Output the (x, y) coordinate of the center of the cell containing the given text.  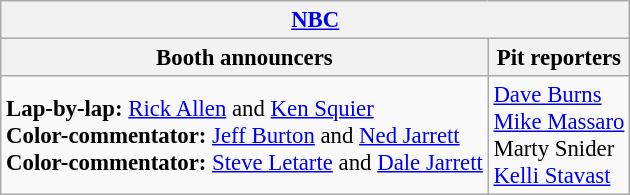
Dave BurnsMike MassaroMarty SniderKelli Stavast (559, 136)
Booth announcers (244, 58)
Lap-by-lap: Rick Allen and Ken SquierColor-commentator: Jeff Burton and Ned JarrettColor-commentator: Steve Letarte and Dale Jarrett (244, 136)
Pit reporters (559, 58)
NBC (316, 20)
